From the cell containing the given text, extract its center point as [x, y] coordinate. 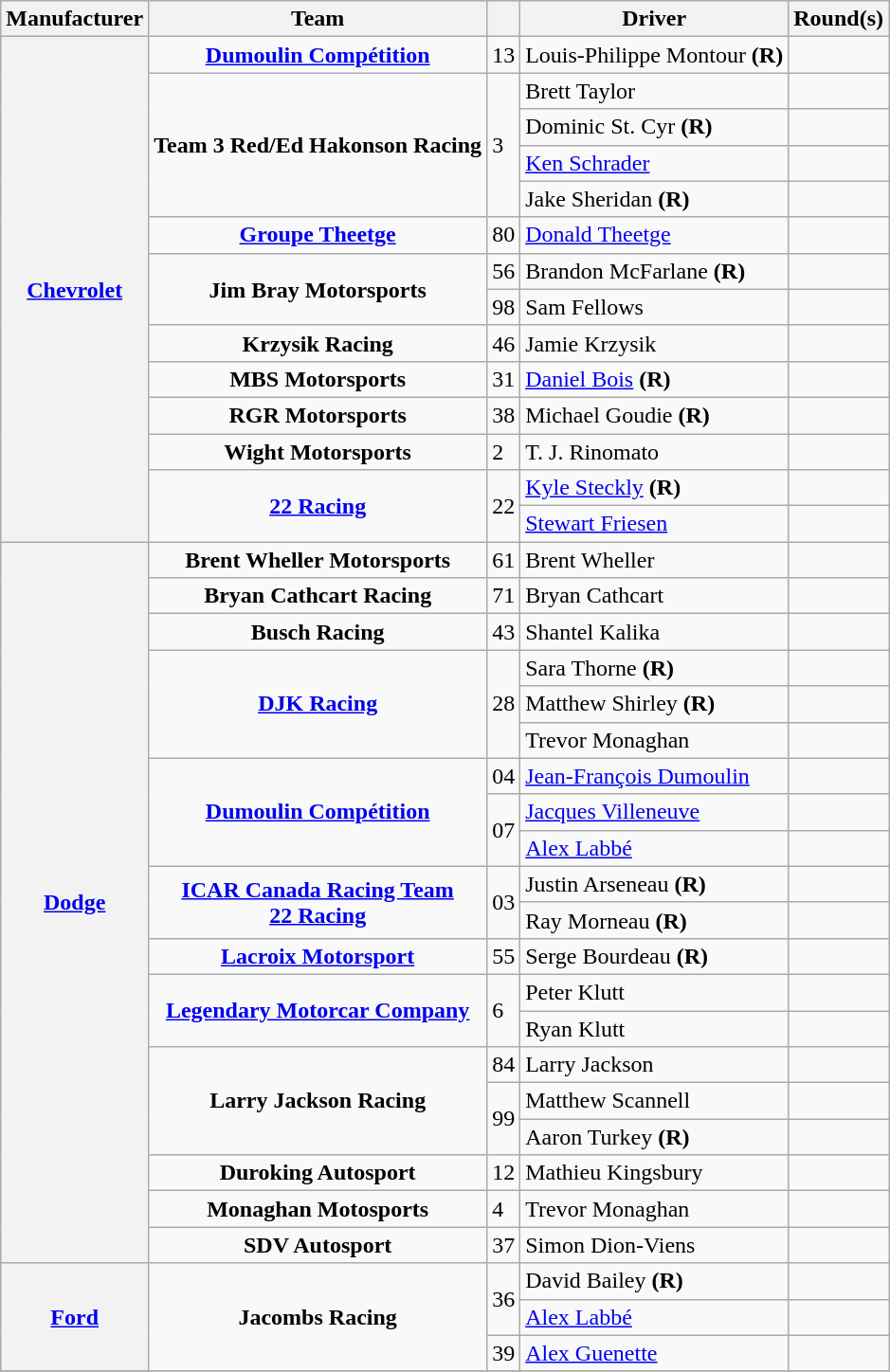
Stewart Friesen [654, 524]
Louis-Philippe Montour (R) [654, 55]
99 [504, 1119]
Wight Motorsports [318, 452]
Bryan Cathcart Racing [318, 596]
3 [504, 145]
4 [504, 1209]
Michael Goudie (R) [654, 415]
Jake Sheridan (R) [654, 199]
Larry Jackson Racing [318, 1101]
80 [504, 235]
56 [504, 271]
04 [504, 776]
46 [504, 343]
RGR Motorsports [318, 415]
Matthew Scannell [654, 1101]
T. J. Rinomato [654, 452]
Peter Klutt [654, 992]
Duroking Autosport [318, 1173]
Justin Arseneau (R) [654, 884]
38 [504, 415]
Lacroix Motorsport [318, 956]
Bryan Cathcart [654, 596]
Jean-François Dumoulin [654, 776]
36 [504, 1299]
Aaron Turkey (R) [654, 1137]
Chevrolet [75, 290]
Jacombs Racing [318, 1317]
Legendary Motorcar Company [318, 1010]
SDV Autosport [318, 1245]
12 [504, 1173]
Dodge [75, 902]
Driver [654, 19]
84 [504, 1065]
Dominic St. Cyr (R) [654, 127]
Busch Racing [318, 632]
28 [504, 704]
71 [504, 596]
David Bailey (R) [654, 1281]
43 [504, 632]
Matthew Shirley (R) [654, 704]
Team 3 Red/Ed Hakonson Racing [318, 145]
31 [504, 379]
Brandon McFarlane (R) [654, 271]
13 [504, 55]
6 [504, 1010]
Donald Theetge [654, 235]
Monaghan Motosports [318, 1209]
Simon Dion-Viens [654, 1245]
Sam Fellows [654, 307]
Larry Jackson [654, 1065]
MBS Motorsports [318, 379]
Daniel Bois (R) [654, 379]
Brent Wheller Motorsports [318, 560]
Serge Bourdeau (R) [654, 956]
DJK Racing [318, 704]
07 [504, 830]
Krzysik Racing [318, 343]
39 [504, 1353]
22 Racing [318, 506]
Team [318, 19]
Sara Thorne (R) [654, 668]
Round(s) [839, 19]
Jamie Krzysik [654, 343]
22 [504, 506]
61 [504, 560]
Brett Taylor [654, 91]
Manufacturer [75, 19]
Groupe Theetge [318, 235]
55 [504, 956]
Ryan Klutt [654, 1028]
Alex Guenette [654, 1353]
Ford [75, 1317]
37 [504, 1245]
2 [504, 452]
98 [504, 307]
Ken Schrader [654, 163]
Kyle Steckly (R) [654, 488]
Mathieu Kingsbury [654, 1173]
ICAR Canada Racing Team 22 Racing [318, 902]
03 [504, 902]
Ray Morneau (R) [654, 920]
Jim Bray Motorsports [318, 289]
Shantel Kalika [654, 632]
Jacques Villeneuve [654, 812]
Brent Wheller [654, 560]
